Locate the cell with the specified text and output its (X, Y) center coordinate. 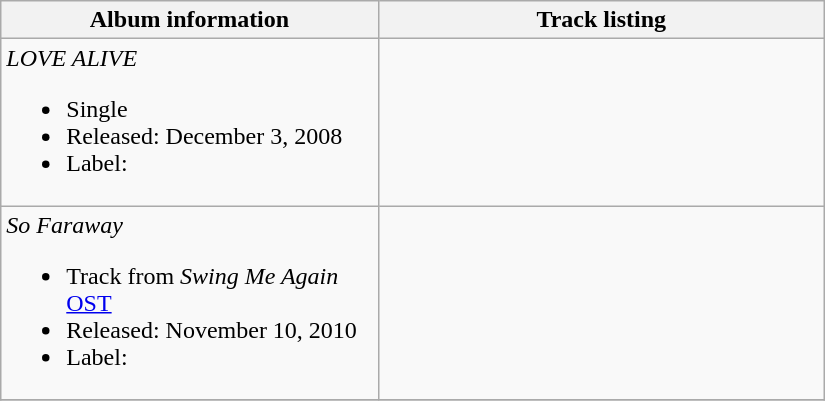
Album information (190, 20)
LOVE ALIVESingleReleased: December 3, 2008Label: (190, 122)
Track listing (601, 20)
So FarawayTrack from Swing Me Again OSTReleased: November 10, 2010Label: (190, 303)
